Search for the cell housing the specified text and yield its (X, Y) center coordinate. 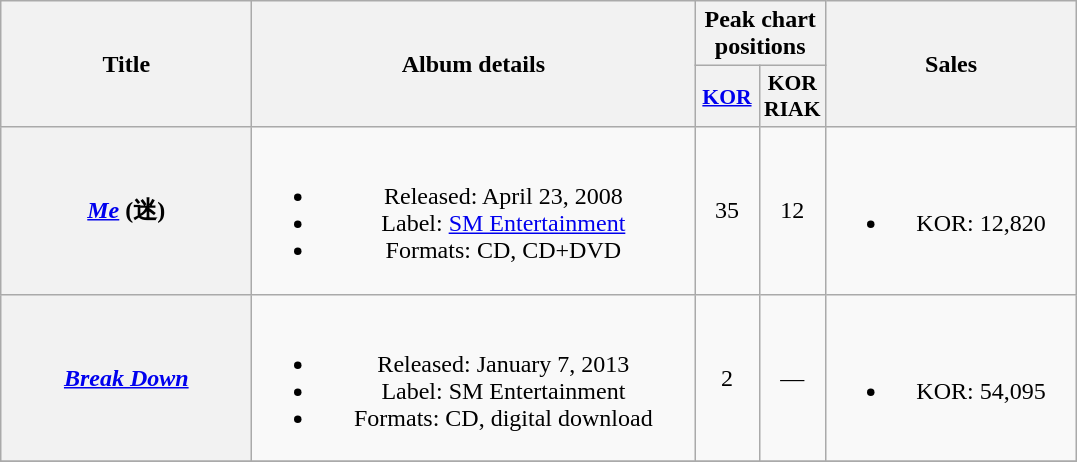
Released: January 7, 2013Label: SM EntertainmentFormats: CD, digital download (474, 378)
Album details (474, 64)
Peak chart positions (760, 34)
12 (792, 210)
Released: April 23, 2008Label: SM EntertainmentFormats: CD, CD+DVD (474, 210)
Sales (952, 64)
Me (迷) (126, 210)
KOR: 12,820 (952, 210)
KOR RIAK (792, 96)
Title (126, 64)
35 (727, 210)
KOR (727, 96)
KOR: 54,095 (952, 378)
— (792, 378)
Break Down (126, 378)
2 (727, 378)
